Identify which cell holds the provided text, then report its [X, Y] central coordinate. 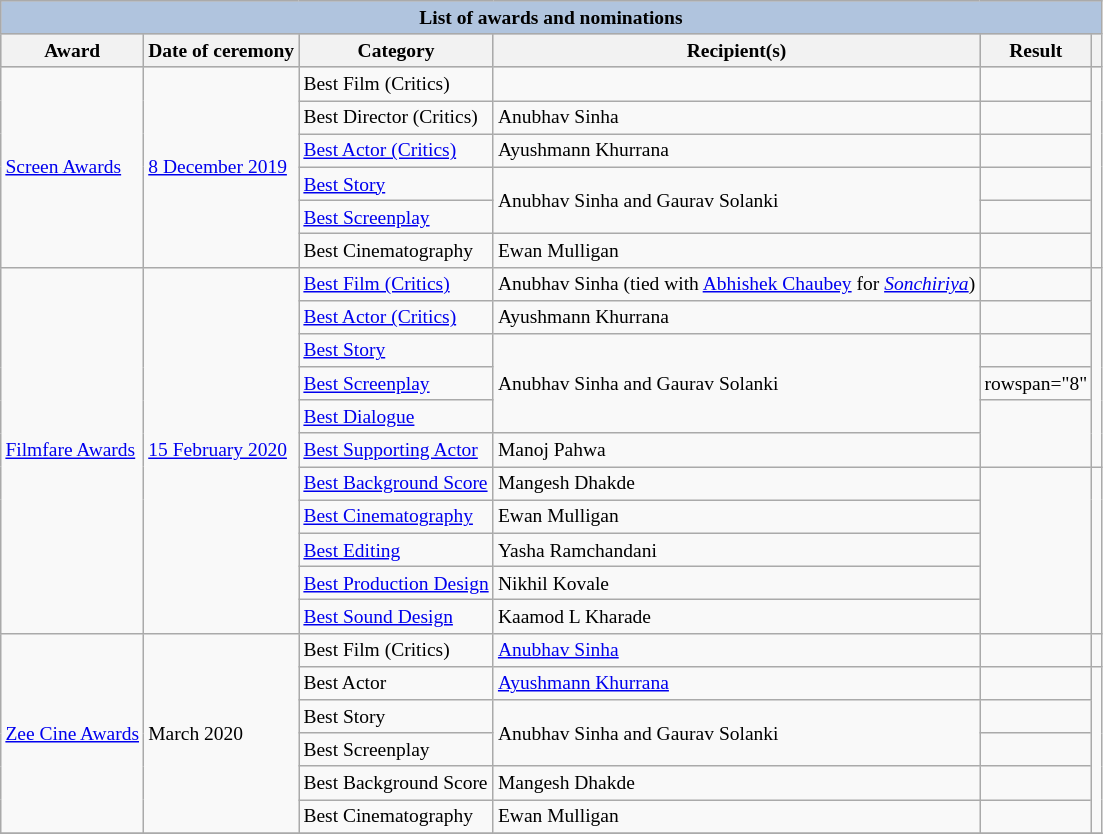
Best Production Design [396, 584]
Anubhav Sinha (tied with Abhishek Chaubey for Sonchiriya) [736, 284]
15 February 2020 [222, 450]
Best Director (Critics) [396, 118]
Manoj Pahwa [736, 450]
Result [1036, 50]
Filmfare Awards [72, 450]
List of awards and nominations [551, 18]
Best Supporting Actor [396, 450]
8 December 2019 [222, 167]
Recipient(s) [736, 50]
Best Sound Design [396, 616]
Zee Cine Awards [72, 733]
Screen Awards [72, 167]
Category [396, 50]
Award [72, 50]
Best Actor [396, 682]
March 2020 [222, 733]
Yasha Ramchandani [736, 550]
Best Dialogue [396, 416]
Best Editing [396, 550]
Kaamod L Kharade [736, 616]
Nikhil Kovale [736, 584]
Date of ceremony [222, 50]
rowspan="8" [1036, 384]
